Find where the given text appears and provide that cell's center as (X, Y) coordinate. 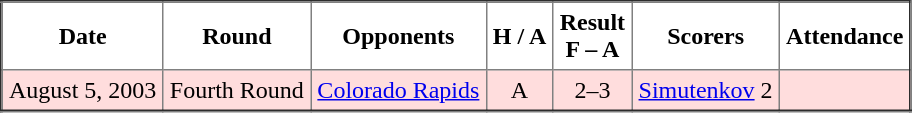
Date (83, 36)
Fourth Round (237, 90)
Simutenkov 2 (706, 90)
Attendance (845, 36)
A (520, 90)
Opponents (399, 36)
2–3 (592, 90)
ResultF – A (592, 36)
August 5, 2003 (83, 90)
Round (237, 36)
Colorado Rapids (399, 90)
Scorers (706, 36)
H / A (520, 36)
